For the text-containing cell, return its midpoint in (X, Y) coordinate format. 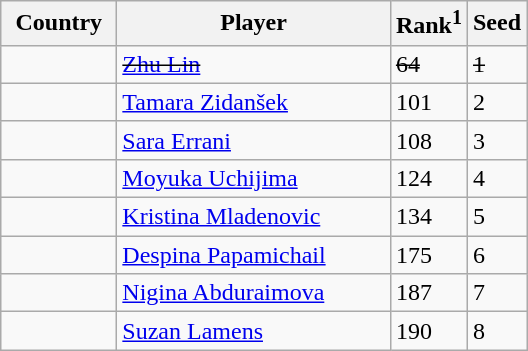
Sara Errani (254, 140)
190 (428, 331)
Despina Papamichail (254, 255)
Kristina Mladenovic (254, 217)
7 (496, 293)
101 (428, 102)
Player (254, 24)
8 (496, 331)
Rank1 (428, 24)
1 (496, 64)
Nigina Abduraimova (254, 293)
3 (496, 140)
4 (496, 178)
134 (428, 217)
Zhu Lin (254, 64)
175 (428, 255)
Country (59, 24)
Tamara Zidanšek (254, 102)
2 (496, 102)
Moyuka Uchijima (254, 178)
108 (428, 140)
187 (428, 293)
5 (496, 217)
64 (428, 64)
Suzan Lamens (254, 331)
6 (496, 255)
124 (428, 178)
Seed (496, 24)
